Determine the (x, y) coordinate at the center of the cell enclosing the given text.  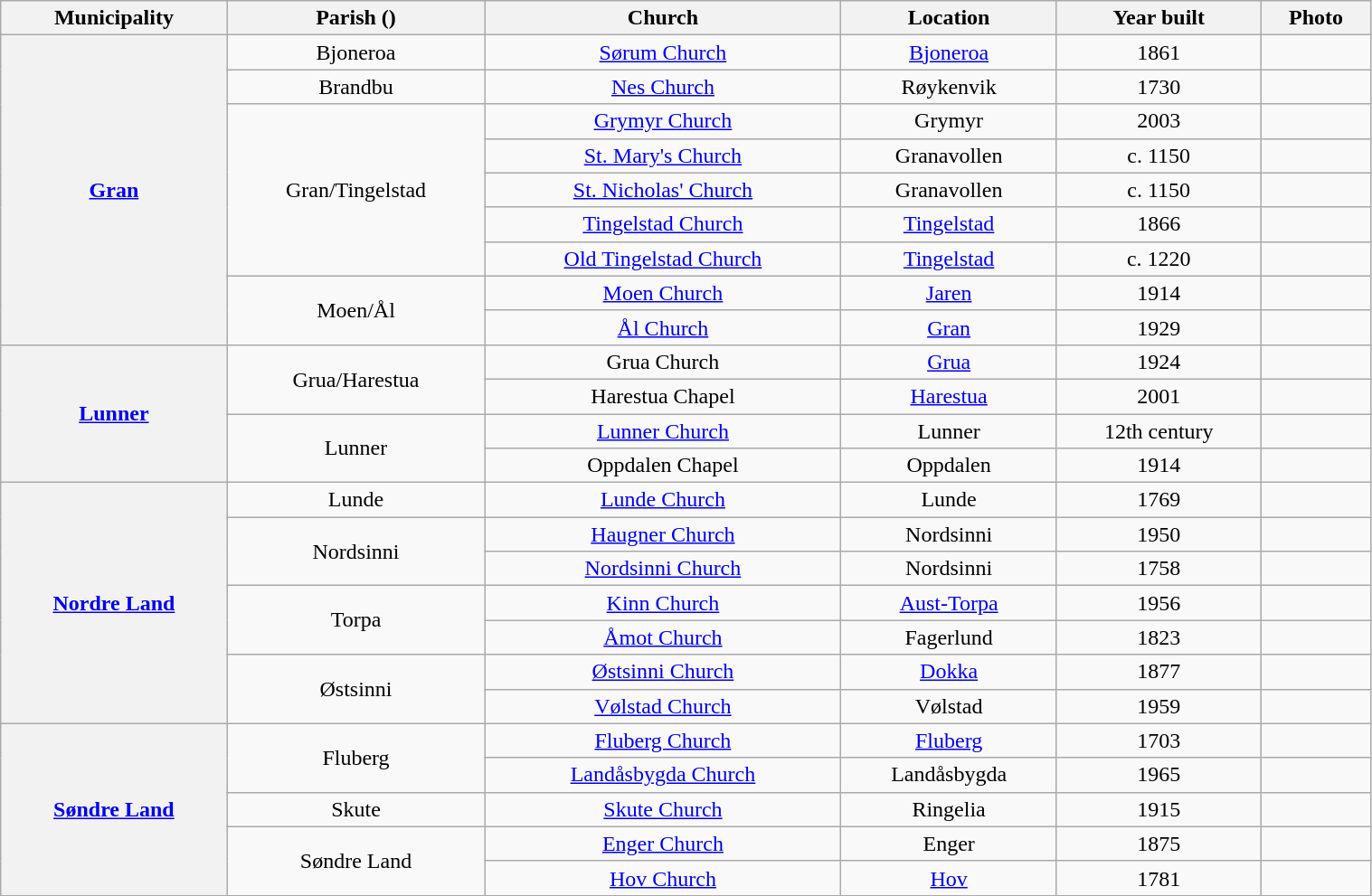
Torpa (356, 620)
Dokka (949, 672)
Moen/Ål (356, 310)
Moen Church (663, 293)
Røykenvik (949, 87)
Landåsbygda (949, 775)
Harestua (949, 396)
Municipality (114, 18)
Grua (949, 362)
1703 (1159, 740)
Kinn Church (663, 603)
St. Mary's Church (663, 156)
2001 (1159, 396)
Oppdalen (949, 466)
Fagerlund (949, 637)
Vølstad Church (663, 706)
Lunde Church (663, 500)
Skute Church (663, 809)
1823 (1159, 637)
1950 (1159, 534)
1769 (1159, 500)
Fluberg Church (663, 740)
Skute (356, 809)
Grymyr Church (663, 121)
Year built (1159, 18)
c. 1220 (1159, 259)
1924 (1159, 362)
Grua Church (663, 362)
Østsinni Church (663, 672)
Parish () (356, 18)
Nordsinni Church (663, 569)
2003 (1159, 121)
Landåsbygda Church (663, 775)
Enger (949, 844)
Grymyr (949, 121)
St. Nicholas' Church (663, 190)
Haugner Church (663, 534)
1965 (1159, 775)
1956 (1159, 603)
Grua/Harestua (356, 379)
Ringelia (949, 809)
Brandbu (356, 87)
1758 (1159, 569)
1781 (1159, 878)
1959 (1159, 706)
Enger Church (663, 844)
Old Tingelstad Church (663, 259)
1861 (1159, 52)
1730 (1159, 87)
Church (663, 18)
Vølstad (949, 706)
Gran/Tingelstad (356, 190)
Hov (949, 878)
1875 (1159, 844)
Nordre Land (114, 603)
Location (949, 18)
12th century (1159, 431)
Photo (1316, 18)
1866 (1159, 224)
1915 (1159, 809)
Åmot Church (663, 637)
Ål Church (663, 327)
Nes Church (663, 87)
Lunner Church (663, 431)
Harestua Chapel (663, 396)
Hov Church (663, 878)
1929 (1159, 327)
Østsinni (356, 689)
Jaren (949, 293)
Sørum Church (663, 52)
Oppdalen Chapel (663, 466)
1877 (1159, 672)
Aust-Torpa (949, 603)
Tingelstad Church (663, 224)
